Locate the cell with the specified text and output its (x, y) center coordinate. 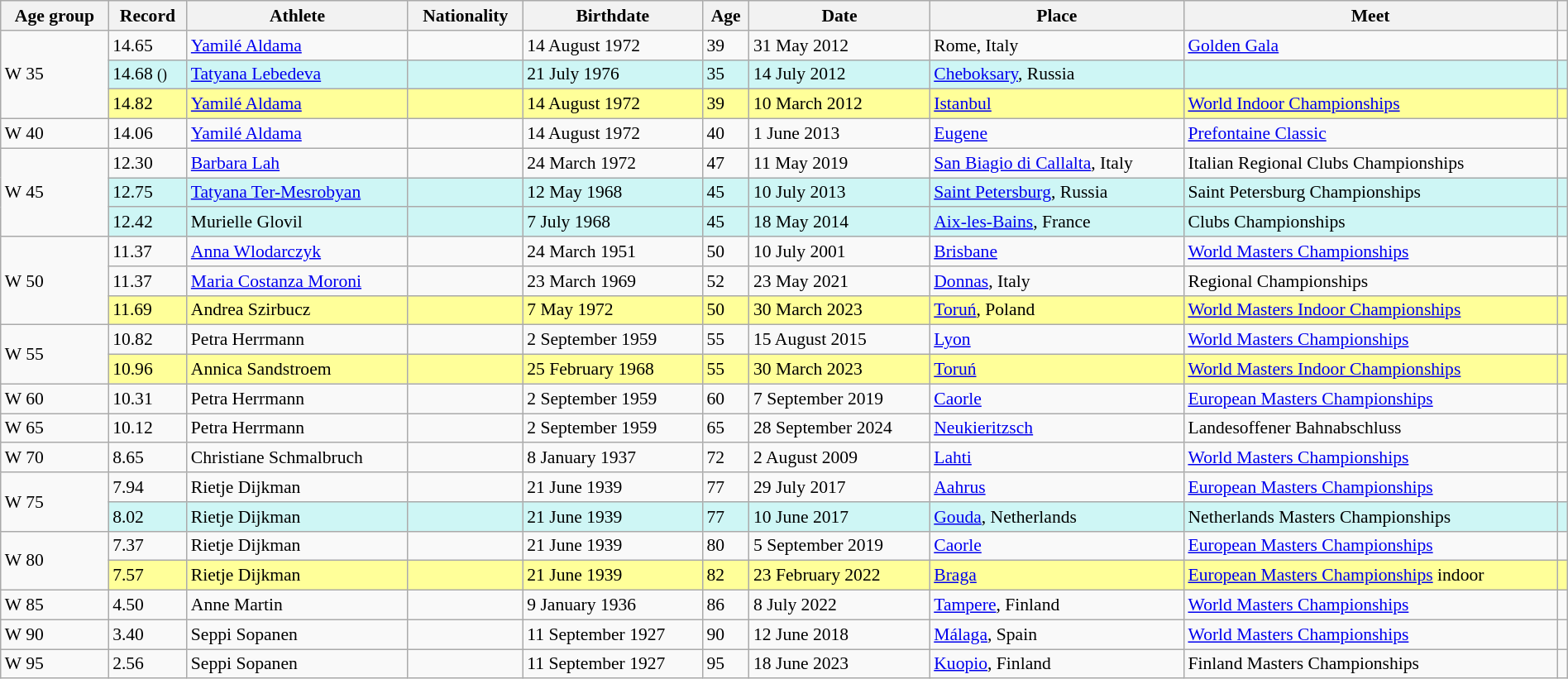
Cheboksary, Russia (1057, 74)
40 (726, 134)
14.06 (147, 134)
Aix-les-Bains, France (1057, 222)
Age (726, 16)
90 (726, 634)
Neukieritzsch (1057, 428)
24 March 1951 (612, 251)
10 July 2013 (839, 193)
72 (726, 458)
Gouda, Netherlands (1057, 517)
3.40 (147, 634)
80 (726, 546)
23 March 1969 (612, 281)
Tampere, Finland (1057, 605)
Maria Costanza Moroni (298, 281)
W 50 (55, 281)
47 (726, 163)
14 July 2012 (839, 74)
7.37 (147, 546)
95 (726, 664)
European Masters Championships indoor (1370, 576)
Netherlands Masters Championships (1370, 517)
8 July 2022 (839, 605)
Aahrus (1057, 487)
Kuopio, Finland (1057, 664)
11.69 (147, 310)
12 May 1968 (612, 193)
Finland Masters Championships (1370, 664)
Lahti (1057, 458)
60 (726, 399)
Birthdate (612, 16)
1 June 2013 (839, 134)
23 May 2021 (839, 281)
15 August 2015 (839, 340)
Rome, Italy (1057, 45)
5 September 2019 (839, 546)
7 September 2019 (839, 399)
24 March 1972 (612, 163)
Place (1057, 16)
10 March 2012 (839, 104)
2.56 (147, 664)
Clubs Championships (1370, 222)
Landesoffener Bahnabschluss (1370, 428)
10.12 (147, 428)
Age group (55, 16)
14.65 (147, 45)
Athlete (298, 16)
Tatyana Lebedeva (298, 74)
7 July 1968 (612, 222)
23 February 2022 (839, 576)
Golden Gala (1370, 45)
12.75 (147, 193)
29 July 2017 (839, 487)
10 June 2017 (839, 517)
9 January 1936 (612, 605)
Date (839, 16)
Christiane Schmalbruch (298, 458)
10 July 2001 (839, 251)
7.94 (147, 487)
10.31 (147, 399)
Donnas, Italy (1057, 281)
28 September 2024 (839, 428)
W 35 (55, 74)
W 75 (55, 501)
Barbara Lah (298, 163)
Eugene (1057, 134)
31 May 2012 (839, 45)
Record (147, 16)
Anna Wlodarczyk (298, 251)
25 February 1968 (612, 370)
W 45 (55, 192)
12.30 (147, 163)
W 80 (55, 561)
Toruń, Poland (1057, 310)
Lyon (1057, 340)
Regional Championships (1370, 281)
W 40 (55, 134)
52 (726, 281)
Meet (1370, 16)
W 55 (55, 354)
18 May 2014 (839, 222)
86 (726, 605)
Tatyana Ter-Mesrobyan (298, 193)
82 (726, 576)
San Biagio di Callalta, Italy (1057, 163)
10.82 (147, 340)
Nationality (465, 16)
Braga (1057, 576)
2 August 2009 (839, 458)
35 (726, 74)
Italian Regional Clubs Championships (1370, 163)
Saint Petersburg, Russia (1057, 193)
65 (726, 428)
Annica Sandstroem (298, 370)
11 May 2019 (839, 163)
Anne Martin (298, 605)
8.65 (147, 458)
Brisbane (1057, 251)
18 June 2023 (839, 664)
Andrea Szirbucz (298, 310)
4.50 (147, 605)
14.68 () (147, 74)
12 June 2018 (839, 634)
7 May 1972 (612, 310)
Toruń (1057, 370)
21 July 1976 (612, 74)
8.02 (147, 517)
W 85 (55, 605)
W 65 (55, 428)
W 70 (55, 458)
Murielle Glovil (298, 222)
Istanbul (1057, 104)
Saint Petersburg Championships (1370, 193)
7.57 (147, 576)
World Indoor Championships (1370, 104)
8 January 1937 (612, 458)
10.96 (147, 370)
W 60 (55, 399)
Málaga, Spain (1057, 634)
W 90 (55, 634)
14.82 (147, 104)
W 95 (55, 664)
12.42 (147, 222)
Prefontaine Classic (1370, 134)
